Identify which cell holds the provided text, then report its [x, y] central coordinate. 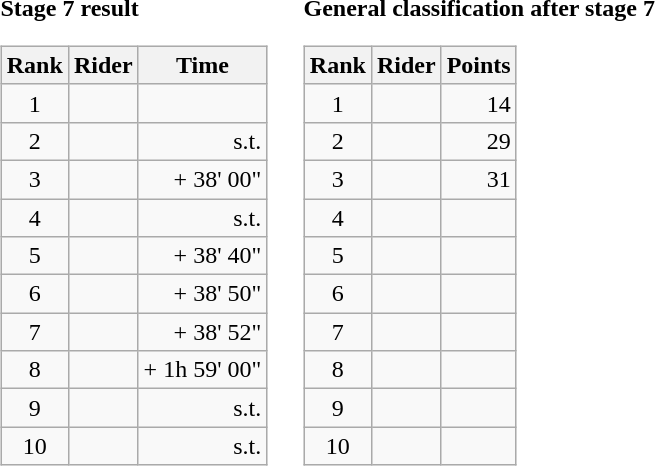
+ 1h 59' 00" [202, 370]
+ 38' 52" [202, 332]
+ 38' 50" [202, 294]
29 [478, 141]
+ 38' 00" [202, 179]
Time [202, 65]
14 [478, 103]
31 [478, 179]
Points [478, 65]
+ 38' 40" [202, 256]
